Pinpoint the cell where the given text exists, returning its (X, Y) midpoint coordinate. 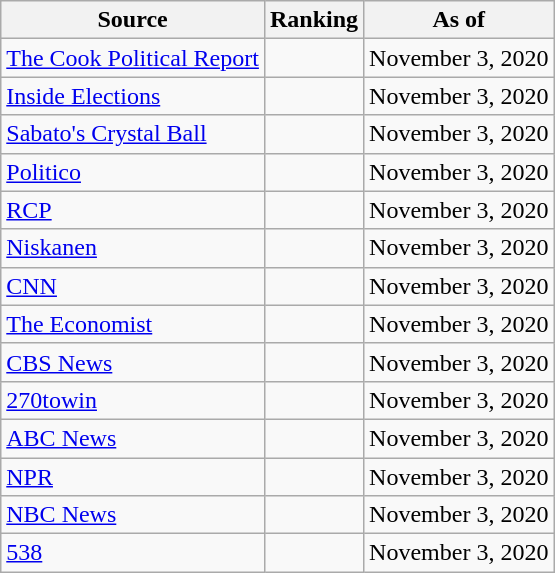
ABC News (133, 438)
Ranking (314, 20)
CBS News (133, 362)
Sabato's Crystal Ball (133, 134)
538 (133, 553)
CNN (133, 286)
NPR (133, 477)
Niskanen (133, 248)
NBC News (133, 515)
As of (459, 20)
The Economist (133, 324)
270towin (133, 400)
Source (133, 20)
Politico (133, 172)
Inside Elections (133, 96)
RCP (133, 210)
The Cook Political Report (133, 58)
